Search for the cell housing the specified text and yield its (x, y) center coordinate. 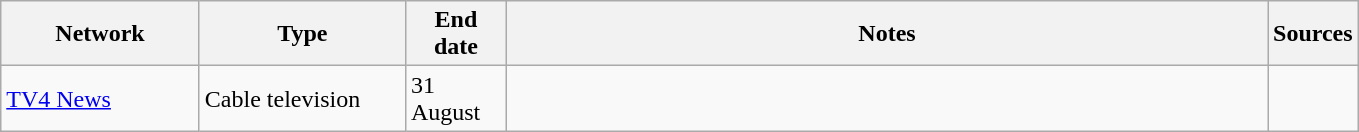
Sources (1314, 34)
Notes (886, 34)
End date (456, 34)
Cable television (302, 98)
31 August (456, 98)
TV4 News (100, 98)
Network (100, 34)
Type (302, 34)
